Return the [x, y] coordinate for the center point of the cell that contains the specified text.  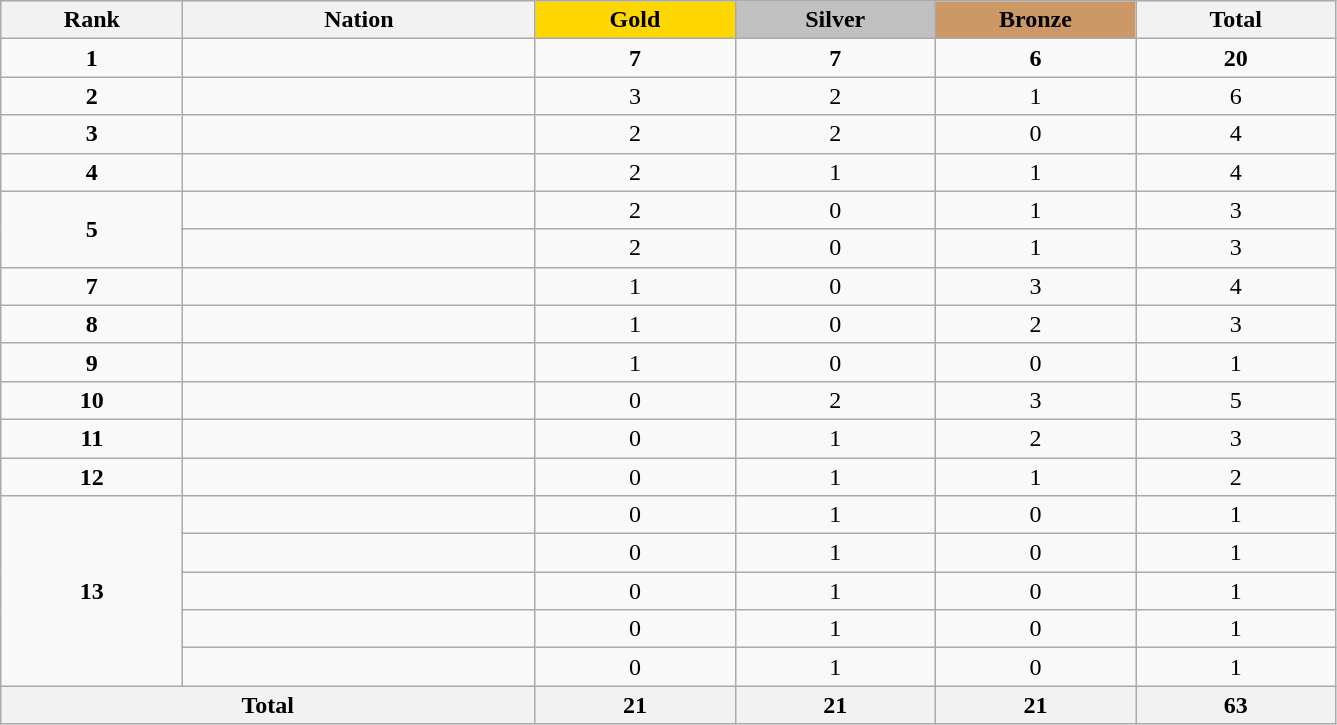
13 [92, 591]
10 [92, 400]
8 [92, 324]
Rank [92, 20]
Nation [359, 20]
Gold [635, 20]
Silver [835, 20]
12 [92, 477]
63 [1236, 705]
Bronze [1035, 20]
9 [92, 362]
11 [92, 438]
20 [1236, 58]
